Provide the [x, y] coordinate of the cell's center where the given text is located.  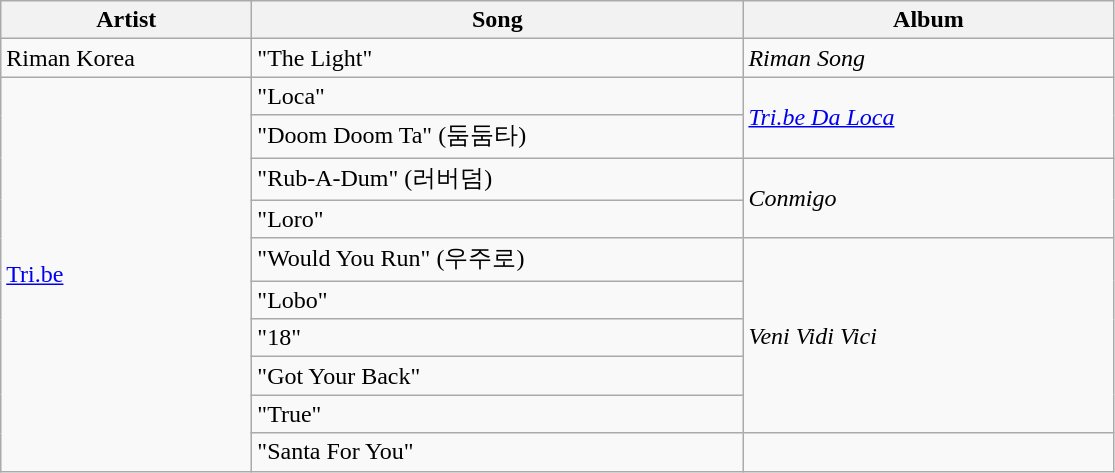
"Got Your Back" [498, 376]
Song [498, 20]
"Would You Run" (우주로) [498, 260]
"The Light" [498, 58]
Tri.be [126, 274]
Conmigo [928, 198]
Album [928, 20]
"Loro" [498, 219]
Veni Vidi Vici [928, 336]
"Doom Doom Ta" (둠둠타) [498, 136]
"Santa For You" [498, 452]
Tri.be Da Loca [928, 118]
Riman Song [928, 58]
"Lobo" [498, 300]
"Loca" [498, 96]
Artist [126, 20]
Riman Korea [126, 58]
"True" [498, 414]
"Rub-A-Dum" (러버덤) [498, 180]
"18" [498, 338]
